Find where the given text appears and provide that cell's center as [x, y] coordinate. 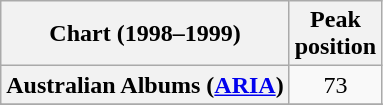
73 [335, 85]
Chart (1998–1999) [145, 34]
Peakposition [335, 34]
Australian Albums (ARIA) [145, 85]
